Locate the cell with the specified text and output its [X, Y] center coordinate. 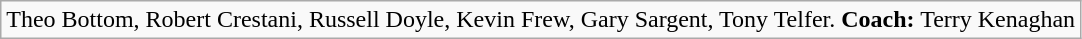
Theo Bottom, Robert Crestani, Russell Doyle, Kevin Frew, Gary Sargent, Tony Telfer. Coach: Terry Kenaghan [541, 20]
